Locate the cell with the specified text and output its [x, y] center coordinate. 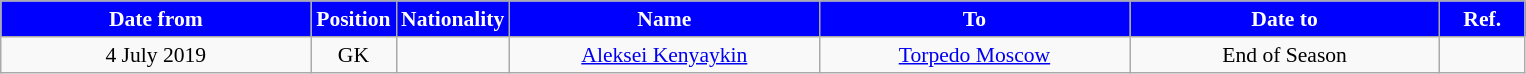
Nationality [452, 19]
End of Season [1285, 55]
Aleksei Kenyaykin [664, 55]
Name [664, 19]
Date from [156, 19]
Torpedo Moscow [974, 55]
4 July 2019 [156, 55]
GK [354, 55]
To [974, 19]
Date to [1285, 19]
Ref. [1482, 19]
Position [354, 19]
